Provide the [X, Y] coordinate of the cell's center where the given text is located.  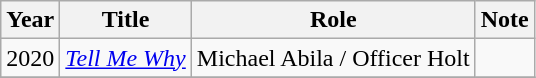
Role [333, 20]
Note [504, 20]
2020 [30, 58]
Year [30, 20]
Title [126, 20]
Michael Abila / Officer Holt [333, 58]
Tell Me Why [126, 58]
